Find where the given text appears and provide that cell's center as [X, Y] coordinate. 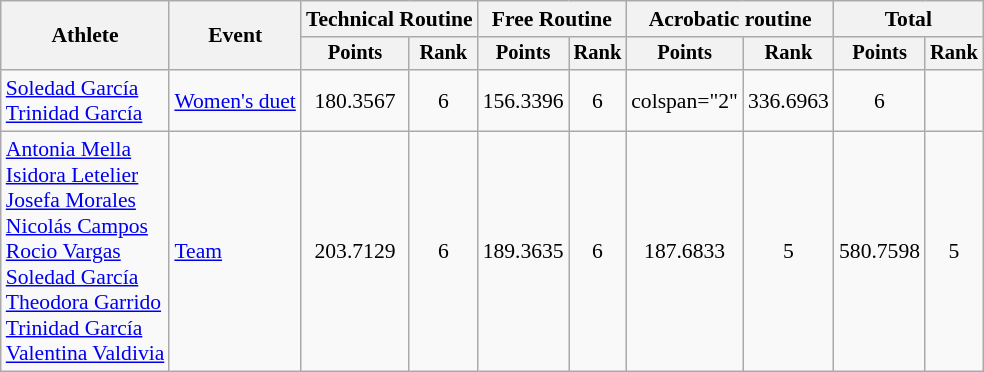
Total [908, 19]
336.6963 [788, 100]
203.7129 [355, 252]
Soledad GarcíaTrinidad García [86, 100]
Athlete [86, 36]
colspan="2" [684, 100]
189.3635 [524, 252]
180.3567 [355, 100]
156.3396 [524, 100]
Free Routine [552, 19]
Antonia MellaIsidora LetelierJosefa MoralesNicolás CamposRocio VargasSoledad GarcíaTheodora GarridoTrinidad GarcíaValentina Valdivia [86, 252]
187.6833 [684, 252]
Women's duet [235, 100]
Technical Routine [390, 19]
580.7598 [880, 252]
Acrobatic routine [730, 19]
Team [235, 252]
Event [235, 36]
